Return [x, y] of the center of cell containing provided text 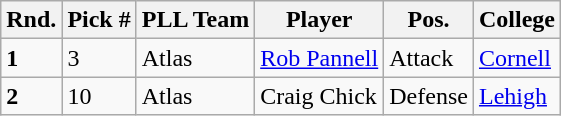
Cornell [516, 58]
Rob Pannell [320, 58]
2 [32, 96]
3 [99, 58]
Pos. [429, 20]
PLL Team [195, 20]
Pick # [99, 20]
Defense [429, 96]
10 [99, 96]
Attack [429, 58]
College [516, 20]
Lehigh [516, 96]
1 [32, 58]
Rnd. [32, 20]
Player [320, 20]
Craig Chick [320, 96]
